Detect which cell encompasses the target text, then output its [x, y] center coordinate. 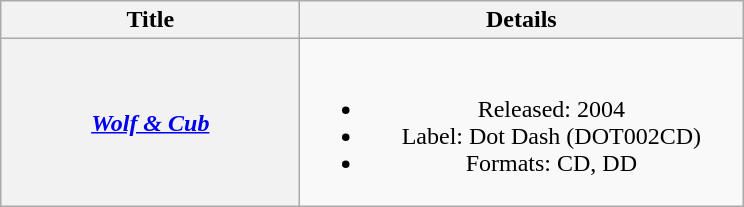
Wolf & Cub [150, 122]
Released: 2004Label: Dot Dash (DOT002CD)Formats: CD, DD [522, 122]
Details [522, 20]
Title [150, 20]
